Search for the cell housing the specified text and yield its [X, Y] center coordinate. 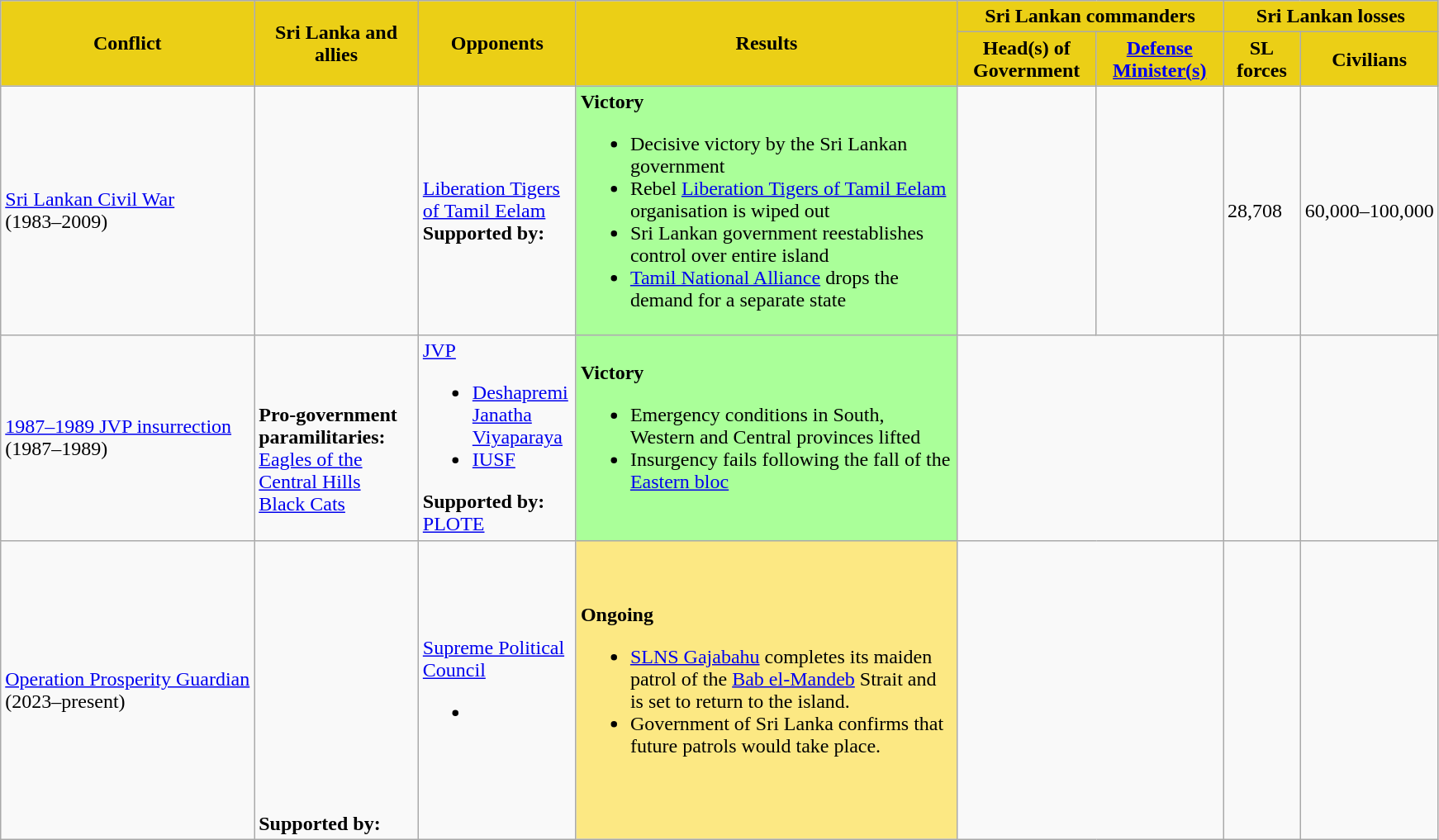
Operation Prosperity Guardian(2023–present) [127, 690]
Results [767, 43]
SLforces [1262, 59]
Pro-government paramilitaries: Eagles of the Central HillsBlack Cats [337, 438]
Conflict [127, 43]
60,000–100,000 [1370, 211]
1987–1989 JVP insurrection(1987–1989) [127, 438]
Civilians [1370, 59]
Sri Lankan commanders [1090, 17]
Sri Lankan losses [1332, 17]
Defense Minister(s) [1160, 59]
Liberation Tigers of Tamil EelamSupported by: [497, 211]
Sri Lanka and allies [337, 43]
Sri Lankan Civil War(1983–2009) [127, 211]
VictoryEmergency conditions in South, Western and Central provinces liftedInsurgency fails following the fall of the Eastern bloc [767, 438]
JVP Deshapremi Janatha Viyaparaya IUSFSupported by: PLOTE [497, 438]
Opponents [497, 43]
Supreme Political Council [497, 690]
28,708 [1262, 211]
Supported by: [337, 690]
Head(s) of Government [1026, 59]
